Search for the cell housing the specified text and yield its [x, y] center coordinate. 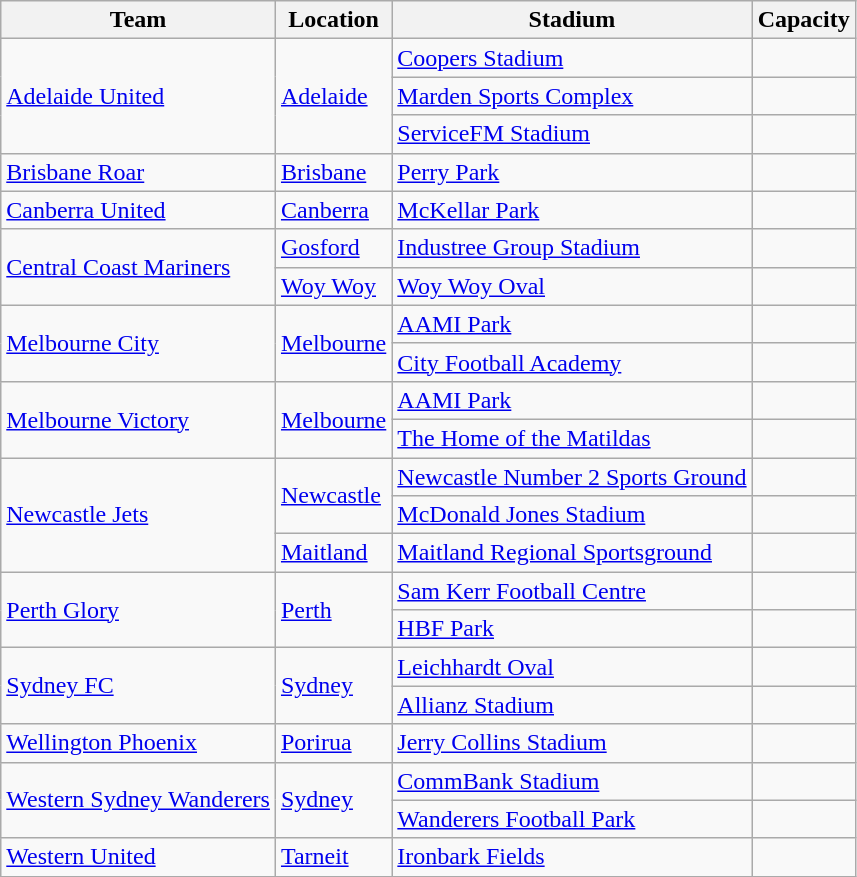
Sydney FC [138, 686]
HBF Park [572, 629]
Ironbark Fields [572, 857]
Melbourne Victory [138, 419]
Newcastle Jets [138, 515]
The Home of the Matildas [572, 438]
Woy Woy [333, 286]
Location [333, 20]
Stadium [572, 20]
Brisbane [333, 172]
Perry Park [572, 172]
Woy Woy Oval [572, 286]
Central Coast Mariners [138, 267]
Wanderers Football Park [572, 819]
Newcastle [333, 496]
Wellington Phoenix [138, 743]
Capacity [804, 20]
ServiceFM Stadium [572, 134]
Melbourne City [138, 343]
City Football Academy [572, 362]
Industree Group Stadium [572, 248]
Jerry Collins Stadium [572, 743]
Brisbane Roar [138, 172]
CommBank Stadium [572, 781]
Marden Sports Complex [572, 96]
Maitland Regional Sportsground [572, 553]
Team [138, 20]
Coopers Stadium [572, 58]
Western Sydney Wanderers [138, 800]
Adelaide [333, 96]
Adelaide United [138, 96]
McDonald Jones Stadium [572, 515]
Maitland [333, 553]
Porirua [333, 743]
Leichhardt Oval [572, 667]
Western United [138, 857]
Newcastle Number 2 Sports Ground [572, 477]
Perth Glory [138, 610]
Tarneit [333, 857]
Canberra [333, 210]
Gosford [333, 248]
Perth [333, 610]
McKellar Park [572, 210]
Allianz Stadium [572, 705]
Sam Kerr Football Centre [572, 591]
Canberra United [138, 210]
